For the text-containing cell, return its midpoint in (X, Y) coordinate format. 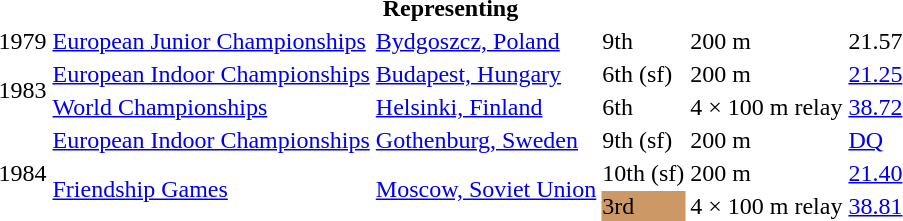
World Championships (211, 107)
9th (sf) (644, 140)
Gothenburg, Sweden (486, 140)
European Junior Championships (211, 41)
Helsinki, Finland (486, 107)
10th (sf) (644, 173)
3rd (644, 206)
6th (sf) (644, 74)
9th (644, 41)
Budapest, Hungary (486, 74)
Friendship Games (211, 190)
Moscow, Soviet Union (486, 190)
6th (644, 107)
Bydgoszcz, Poland (486, 41)
